Detect which cell encompasses the target text, then output its (X, Y) center coordinate. 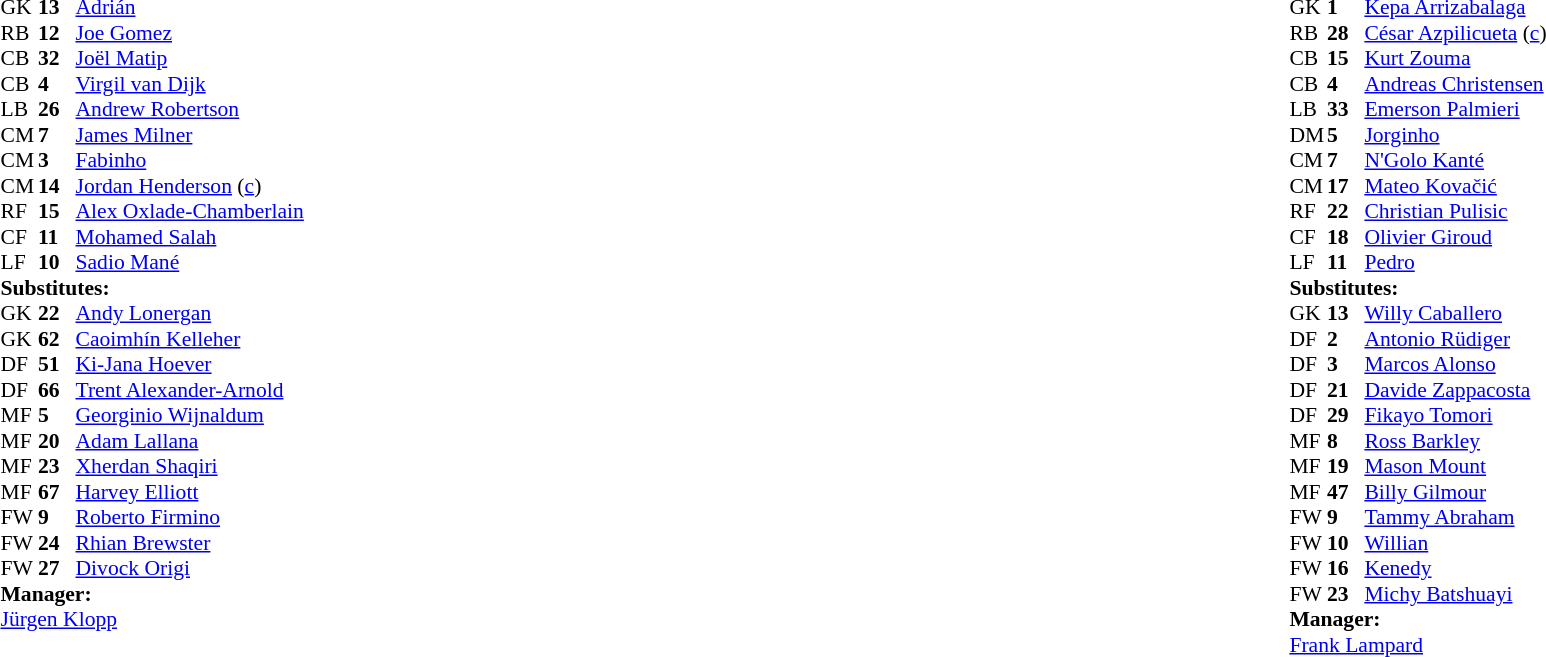
Virgil van Dijk (190, 84)
James Milner (190, 135)
24 (57, 543)
César Azpilicueta (c) (1455, 33)
8 (1346, 441)
Kurt Zouma (1455, 59)
14 (57, 186)
Andreas Christensen (1455, 84)
Fikayo Tomori (1455, 415)
Caoimhín Kelleher (190, 339)
Michy Batshuayi (1455, 594)
Willian (1455, 543)
Harvey Elliott (190, 492)
Alex Oxlade-Chamberlain (190, 211)
33 (1346, 109)
Andy Lonergan (190, 313)
17 (1346, 186)
Xherdan Shaqiri (190, 467)
Ross Barkley (1455, 441)
Sadio Mané (190, 263)
26 (57, 109)
Andrew Robertson (190, 109)
Mateo Kovačić (1455, 186)
Roberto Firmino (190, 517)
Jordan Henderson (c) (190, 186)
Olivier Giroud (1455, 237)
51 (57, 365)
Jürgen Klopp (152, 619)
Christian Pulisic (1455, 211)
Ki-Jana Hoever (190, 365)
Kenedy (1455, 569)
12 (57, 33)
Antonio Rüdiger (1455, 339)
Divock Origi (190, 569)
32 (57, 59)
2 (1346, 339)
Tammy Abraham (1455, 517)
Mohamed Salah (190, 237)
Georginio Wijnaldum (190, 415)
Emerson Palmieri (1455, 109)
Mason Mount (1455, 467)
27 (57, 569)
13 (1346, 313)
66 (57, 390)
28 (1346, 33)
62 (57, 339)
29 (1346, 415)
Adam Lallana (190, 441)
Joe Gomez (190, 33)
Rhian Brewster (190, 543)
DM (1308, 135)
67 (57, 492)
Pedro (1455, 263)
47 (1346, 492)
Jorginho (1455, 135)
21 (1346, 390)
Marcos Alonso (1455, 365)
Joël Matip (190, 59)
20 (57, 441)
18 (1346, 237)
Willy Caballero (1455, 313)
16 (1346, 569)
Billy Gilmour (1455, 492)
Davide Zappacosta (1455, 390)
Trent Alexander-Arnold (190, 390)
19 (1346, 467)
N'Golo Kanté (1455, 161)
Fabinho (190, 161)
